Search for the cell housing the specified text and yield its [x, y] center coordinate. 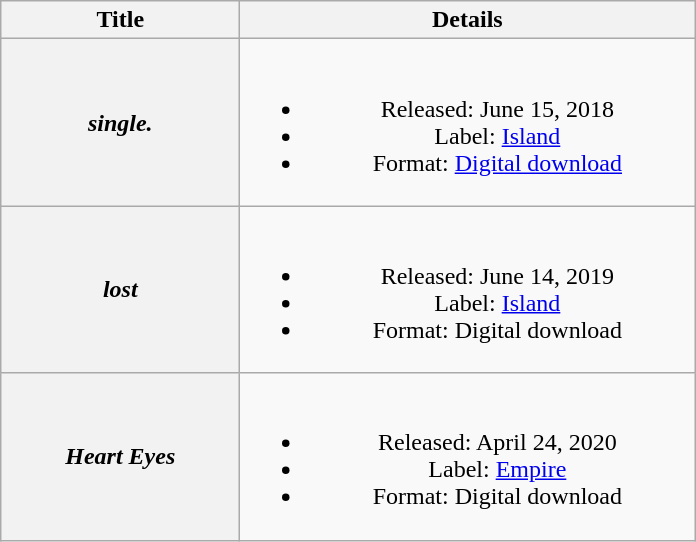
lost [120, 290]
Released: April 24, 2020Label: EmpireFormat: Digital download [468, 456]
Details [468, 20]
Heart Eyes [120, 456]
single. [120, 122]
Released: June 15, 2018Label: IslandFormat: Digital download [468, 122]
Released: June 14, 2019Label: IslandFormat: Digital download [468, 290]
Title [120, 20]
